Capture the cell that displays the provided text and extract its [X, Y] central coordinate. 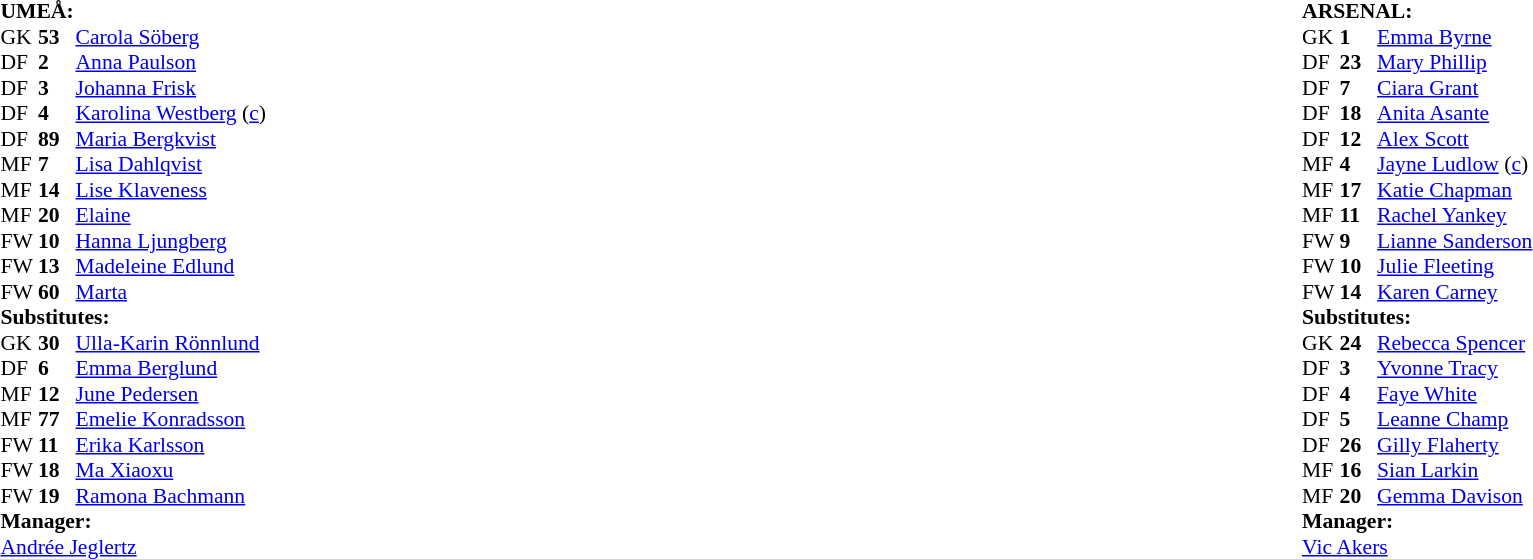
Erika Karlsson [171, 445]
26 [1359, 445]
9 [1359, 241]
Karolina Westberg (c) [171, 113]
16 [1359, 471]
24 [1359, 343]
30 [57, 343]
Hanna Ljungberg [171, 241]
Alex Scott [1454, 139]
19 [57, 496]
Katie Chapman [1454, 190]
Julie Fleeting [1454, 267]
1 [1359, 37]
23 [1359, 63]
Lise Klaveness [171, 190]
Ramona Bachmann [171, 496]
Lisa Dahlqvist [171, 165]
Karen Carney [1454, 292]
Lianne Sanderson [1454, 241]
Johanna Frisk [171, 88]
Faye White [1454, 394]
Emma Berglund [171, 369]
Carola Söberg [171, 37]
Ciara Grant [1454, 88]
Madeleine Edlund [171, 267]
17 [1359, 190]
Sian Larkin [1454, 471]
Emelie Konradsson [171, 419]
77 [57, 419]
Emma Byrne [1454, 37]
Gemma Davison [1454, 496]
Rachel Yankey [1454, 215]
Ma Xiaoxu [171, 471]
Leanne Champ [1454, 419]
Gilly Flaherty [1454, 445]
Anna Paulson [171, 63]
60 [57, 292]
5 [1359, 419]
53 [57, 37]
13 [57, 267]
Elaine [171, 215]
89 [57, 139]
Anita Asante [1454, 113]
Maria Bergkvist [171, 139]
Yvonne Tracy [1454, 369]
Marta [171, 292]
6 [57, 369]
June Pedersen [171, 394]
2 [57, 63]
Jayne Ludlow (c) [1454, 165]
Mary Phillip [1454, 63]
Rebecca Spencer [1454, 343]
Ulla-Karin Rönnlund [171, 343]
